For the text-containing cell, return its midpoint in [X, Y] coordinate format. 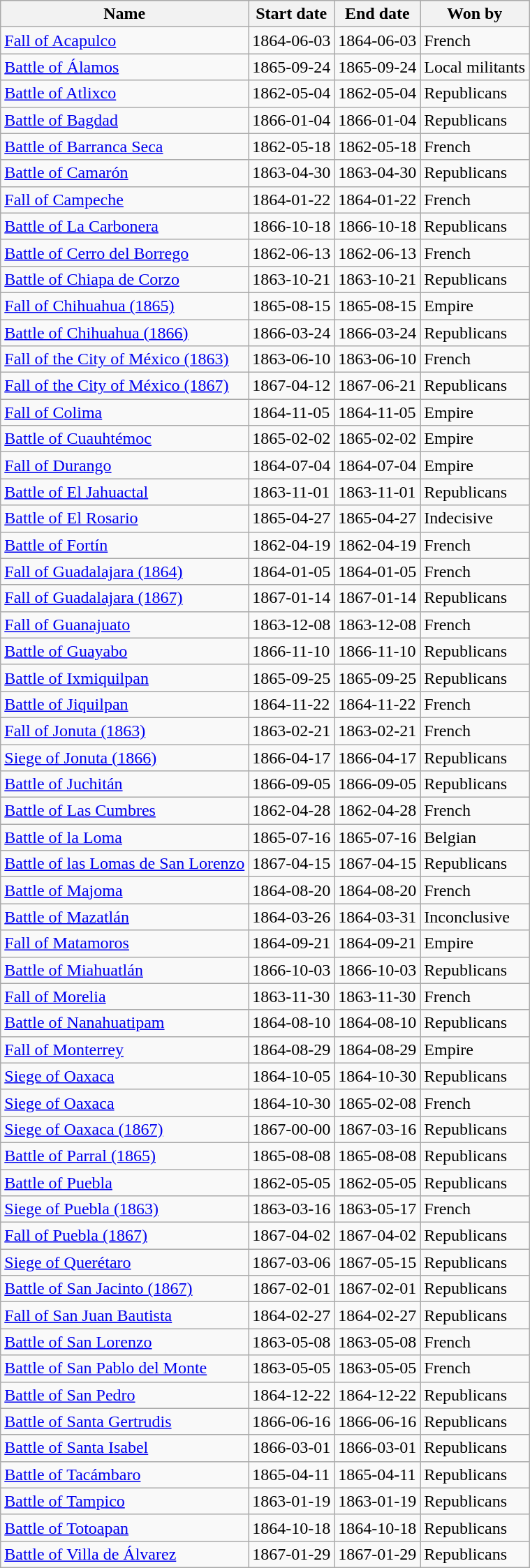
Fall of Guadalajara (1864) [124, 572]
Battle of La Carbonera [124, 226]
Siege of Querétaro [124, 1262]
Fall of Guadalajara (1867) [124, 598]
Battle of San Jacinto (1867) [124, 1289]
Won by [475, 14]
Battle of Santa Gertrudis [124, 1421]
Indecisive [475, 518]
1867-03-16 [377, 1129]
Fall of Chihuahua (1865) [124, 306]
Fall of the City of México (1863) [124, 359]
Fall of Colima [124, 412]
1867-04-12 [292, 386]
Battle of Camarón [124, 173]
Battle of Ixmiquilpan [124, 678]
Battle of San Pablo del Monte [124, 1368]
Fall of Jonuta (1863) [124, 731]
Battle of Villa de Álvarez [124, 1554]
Inconclusive [475, 917]
Battle of Chihuahua (1866) [124, 333]
Fall of the City of México (1867) [124, 386]
Fall of Durango [124, 465]
Battle of Tampico [124, 1501]
1867-03-06 [292, 1262]
Battle of Puebla [124, 1183]
Fall of Morelia [124, 996]
End date [377, 14]
Battle of Tacámbaro [124, 1474]
Name [124, 14]
Fall of Campeche [124, 200]
Battle of Las Cumbres [124, 811]
Local militants [475, 67]
Battle of Fortín [124, 545]
Battle of Parral (1865) [124, 1156]
Battle of Cerro del Borrego [124, 253]
Battle of la Loma [124, 837]
Fall of Puebla (1867) [124, 1236]
Battle of Álamos [124, 67]
1863-05-17 [377, 1209]
Fall of San Juan Bautista [124, 1315]
Battle of El Jahuactal [124, 492]
Battle of Barranca Seca [124, 147]
1867-05-15 [377, 1262]
Fall of Monterrey [124, 1050]
Battle of Juchitán [124, 784]
1863-03-16 [292, 1209]
Belgian [475, 837]
Battle of San Lorenzo [124, 1342]
1865-02-08 [377, 1103]
Battle of Mazatlán [124, 917]
Fall of Matamoros [124, 943]
Battle of Cuauhtémoc [124, 439]
Battle of El Rosario [124, 518]
1864-03-31 [377, 917]
Battle of Santa Isabel [124, 1448]
Battle of San Pedro [124, 1395]
1864-03-26 [292, 917]
Siege of Puebla (1863) [124, 1209]
Battle of Bagdad [124, 120]
Battle of Miahuatlán [124, 970]
Battle of Guayabo [124, 651]
Battle of Nanahuatipam [124, 1023]
Start date [292, 14]
Battle of Majoma [124, 890]
1864-10-05 [292, 1076]
Fall of Acapulco [124, 40]
1867-00-00 [292, 1129]
Battle of Atlixco [124, 94]
Battle of las Lomas de San Lorenzo [124, 864]
Battle of Chiapa de Corzo [124, 279]
Battle of Jiquilpan [124, 704]
1867-06-21 [377, 386]
Fall of Guanajuato [124, 625]
Battle of Totoapan [124, 1528]
Siege of Jonuta (1866) [124, 757]
Siege of Oaxaca (1867) [124, 1129]
